Return (X, Y) of the center of cell containing provided text 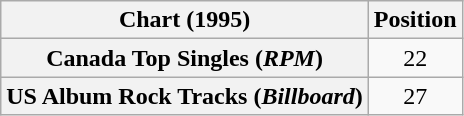
Chart (1995) (185, 20)
US Album Rock Tracks (Billboard) (185, 96)
27 (415, 96)
Position (415, 20)
Canada Top Singles (RPM) (185, 58)
22 (415, 58)
